Find where the given text appears and provide that cell's center as (x, y) coordinate. 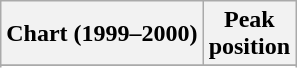
Peakposition (249, 34)
Chart (1999–2000) (102, 34)
